Determine the (X, Y) coordinate at the center of the cell enclosing the given text.  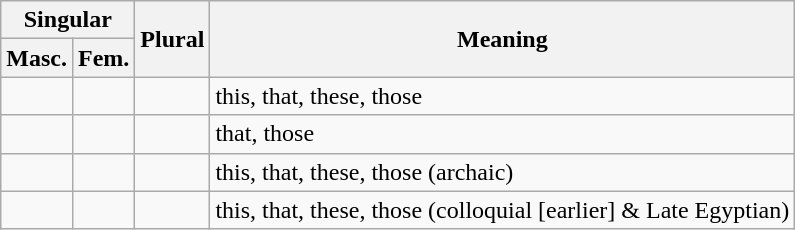
Meaning (502, 39)
Plural (172, 39)
this, that, these, those (colloquial [earlier] & Late Egyptian) (502, 210)
this, that, these, those (502, 96)
Singular (68, 20)
this, that, these, those (archaic) (502, 172)
Masc. (37, 58)
Fem. (103, 58)
that, those (502, 134)
